Scan for the cell matching the given text and deliver its [X, Y] coordinate at center. 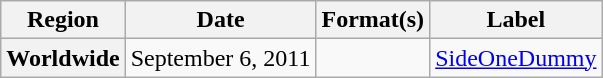
SideOneDummy [516, 58]
Region [63, 20]
Label [516, 20]
September 6, 2011 [220, 58]
Worldwide [63, 58]
Date [220, 20]
Format(s) [373, 20]
